Determine the [x, y] coordinate at the center of the cell enclosing the given text.  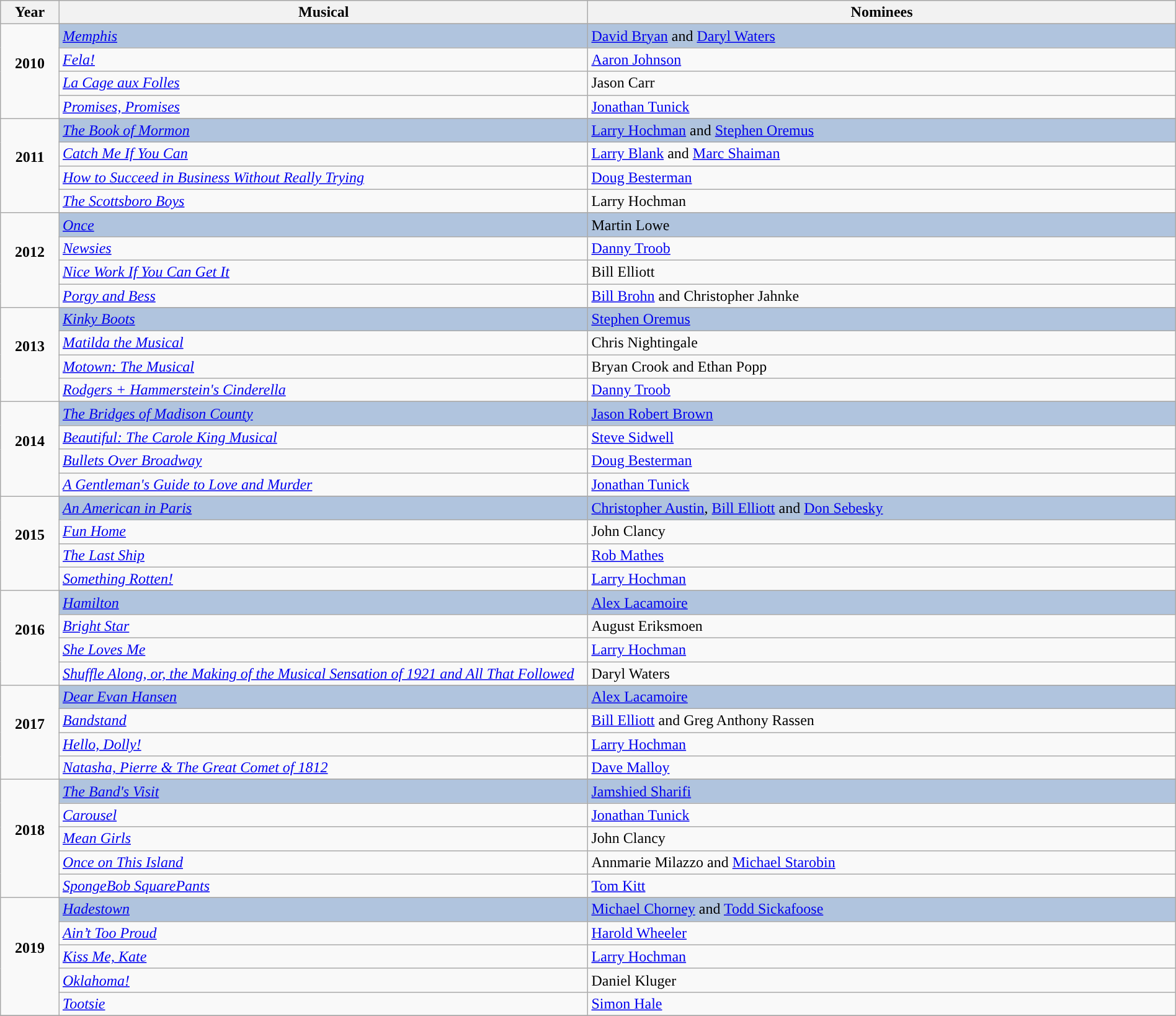
Mean Girls [324, 839]
Bright Star [324, 626]
Daryl Waters [882, 673]
Bullets Over Broadway [324, 461]
She Loves Me [324, 649]
The Band's Visit [324, 791]
Annmarie Milazzo and Michael Starobin [882, 862]
Harold Wheeler [882, 933]
Bill Elliott and Greg Anthony Rassen [882, 721]
Simon Hale [882, 1004]
Newsies [324, 248]
Larry Blank and Marc Shaiman [882, 154]
2013 [30, 355]
Daniel Kluger [882, 980]
Dave Malloy [882, 768]
Natasha, Pierre & The Great Comet of 1812 [324, 768]
Jason Robert Brown [882, 414]
The Scottsboro Boys [324, 201]
Memphis [324, 36]
Nice Work If You Can Get It [324, 272]
Matilda the Musical [324, 343]
Bryan Crook and Ethan Popp [882, 367]
Dear Evan Hansen [324, 697]
2014 [30, 449]
Aaron Johnson [882, 60]
Porgy and Bess [324, 296]
The Book of Mormon [324, 130]
Catch Me If You Can [324, 154]
2017 [30, 733]
Steve Sidwell [882, 437]
Larry Hochman and Stephen Oremus [882, 130]
How to Succeed in Business Without Really Trying [324, 177]
2012 [30, 260]
2016 [30, 638]
Rodgers + Hammerstein's Cinderella [324, 390]
Something Rotten! [324, 579]
Michael Chorney and Todd Sickafoose [882, 909]
Fela! [324, 60]
Beautiful: The Carole King Musical [324, 437]
Jason Carr [882, 83]
2011 [30, 166]
2019 [30, 956]
Christopher Austin, Bill Elliott and Don Sebesky [882, 508]
2010 [30, 71]
Carousel [324, 815]
Stephen Oremus [882, 319]
Jamshied Sharifi [882, 791]
Year [30, 12]
Motown: The Musical [324, 367]
Oklahoma! [324, 980]
Kinky Boots [324, 319]
A Gentleman's Guide to Love and Murder [324, 484]
Tootsie [324, 1004]
The Bridges of Madison County [324, 414]
Bill Brohn and Christopher Jahnke [882, 296]
Nominees [882, 12]
Kiss Me, Kate [324, 956]
Hamilton [324, 602]
Once on This Island [324, 862]
Tom Kitt [882, 886]
The Last Ship [324, 555]
Once [324, 225]
David Bryan and Daryl Waters [882, 36]
Promises, Promises [324, 107]
Bandstand [324, 721]
Fun Home [324, 532]
Shuffle Along, or, the Making of the Musical Sensation of 1921 and All That Followed [324, 673]
Rob Mathes [882, 555]
Bill Elliott [882, 272]
Hello, Dolly! [324, 744]
La Cage aux Folles [324, 83]
Ain’t Too Proud [324, 933]
2015 [30, 543]
August Eriksmoen [882, 626]
Musical [324, 12]
Martin Lowe [882, 225]
2018 [30, 839]
Hadestown [324, 909]
An American in Paris [324, 508]
SpongeBob SquarePants [324, 886]
Chris Nightingale [882, 343]
